For the text-containing cell, return its midpoint in [x, y] coordinate format. 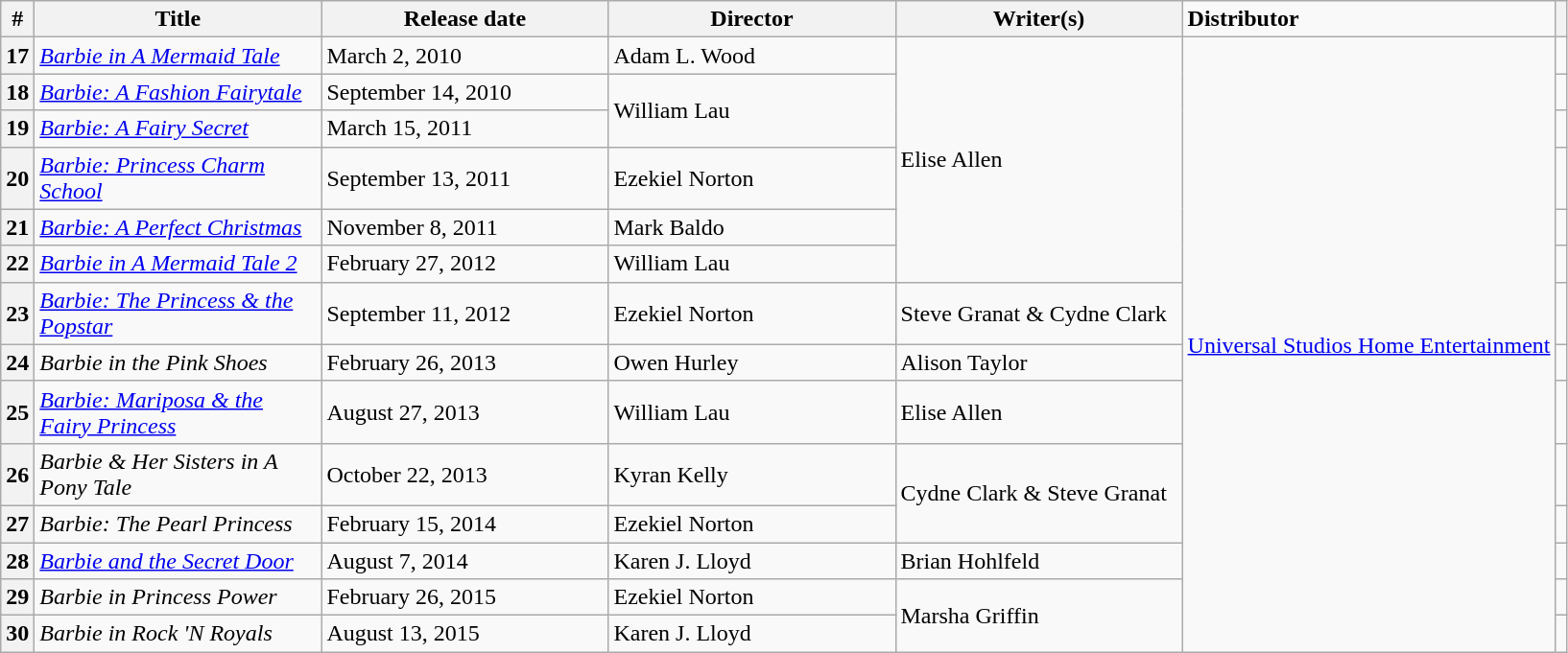
22 [17, 264]
March 2, 2010 [464, 56]
28 [17, 561]
Writer(s) [1038, 19]
February 26, 2013 [464, 362]
Mark Baldo [752, 227]
20 [17, 178]
# [17, 19]
August 7, 2014 [464, 561]
Kyran Kelly [752, 474]
29 [17, 597]
Barbie: A Perfect Christmas [178, 227]
30 [17, 634]
February 26, 2015 [464, 597]
27 [17, 524]
26 [17, 474]
Brian Hohlfeld [1038, 561]
August 13, 2015 [464, 634]
19 [17, 128]
Barbie in Princess Power [178, 597]
Barbie: Mariposa & the Fairy Princess [178, 412]
Barbie: The Pearl Princess [178, 524]
17 [17, 56]
Barbie and the Secret Door [178, 561]
Distributor [1368, 19]
March 15, 2011 [464, 128]
Title [178, 19]
August 27, 2013 [464, 412]
18 [17, 92]
Alison Taylor [1038, 362]
September 14, 2010 [464, 92]
September 13, 2011 [464, 178]
February 27, 2012 [464, 264]
Barbie: Princess Charm School [178, 178]
Barbie: A Fairy Secret [178, 128]
Adam L. Wood [752, 56]
November 8, 2011 [464, 227]
September 11, 2012 [464, 313]
Barbie: A Fashion Fairytale [178, 92]
21 [17, 227]
Barbie in A Mermaid Tale [178, 56]
Cydne Clark & Steve Granat [1038, 493]
23 [17, 313]
February 15, 2014 [464, 524]
Release date [464, 19]
Barbie in Rock 'N Royals [178, 634]
Director [752, 19]
Marsha Griffin [1038, 616]
Barbie in the Pink Shoes [178, 362]
25 [17, 412]
Owen Hurley [752, 362]
24 [17, 362]
Barbie in A Mermaid Tale 2 [178, 264]
October 22, 2013 [464, 474]
Steve Granat & Cydne Clark [1038, 313]
Barbie & Her Sisters in A Pony Tale [178, 474]
Barbie: The Princess & the Popstar [178, 313]
Universal Studios Home Entertainment [1368, 345]
